Return [x, y] of the center of cell containing provided text 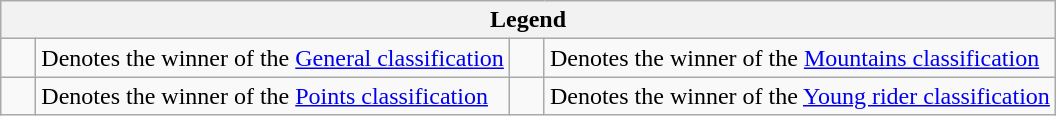
Denotes the winner of the Mountains classification [800, 58]
Denotes the winner of the General classification [273, 58]
Legend [528, 20]
Denotes the winner of the Points classification [273, 96]
Denotes the winner of the Young rider classification [800, 96]
